Capture the cell that displays the provided text and extract its [X, Y] central coordinate. 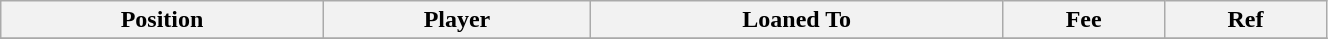
Player [456, 20]
Fee [1084, 20]
Position [162, 20]
Ref [1246, 20]
Loaned To [797, 20]
